From the cell containing the given text, extract its center point as [X, Y] coordinate. 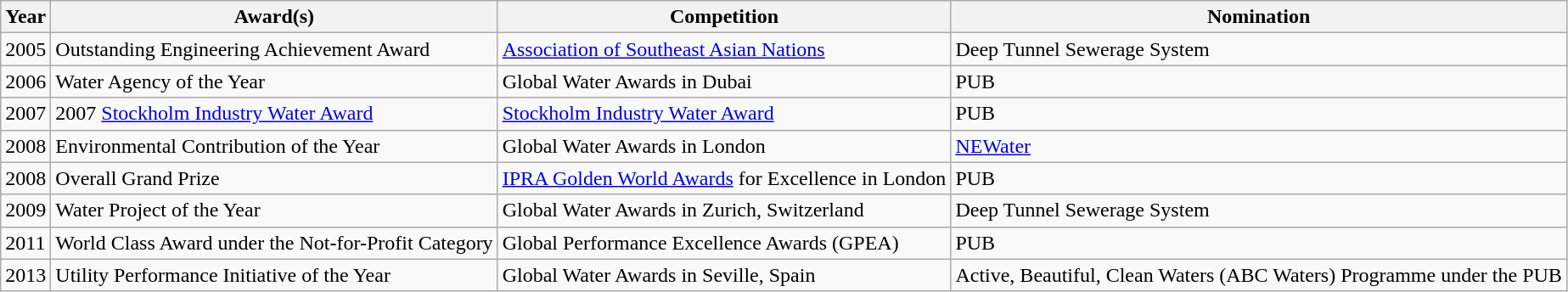
Global Water Awards in Dubai [724, 81]
Environmental Contribution of the Year [274, 146]
Global Water Awards in Zurich, Switzerland [724, 211]
Overall Grand Prize [274, 178]
2009 [25, 211]
Competition [724, 17]
World Class Award under the Not-for-Profit Category [274, 243]
Outstanding Engineering Achievement Award [274, 49]
Global Performance Excellence Awards (GPEA) [724, 243]
Nomination [1258, 17]
2013 [25, 275]
Stockholm Industry Water Award [724, 114]
2007 [25, 114]
Year [25, 17]
2005 [25, 49]
Utility Performance Initiative of the Year [274, 275]
IPRA Golden World Awards for Excellence in London [724, 178]
Active, Beautiful, Clean Waters (ABC Waters) Programme under the PUB [1258, 275]
2011 [25, 243]
Water Agency of the Year [274, 81]
Water Project of the Year [274, 211]
Global Water Awards in London [724, 146]
2006 [25, 81]
Association of Southeast Asian Nations [724, 49]
2007 Stockholm Industry Water Award [274, 114]
NEWater [1258, 146]
Global Water Awards in Seville, Spain [724, 275]
Award(s) [274, 17]
